For the text-containing cell, return its midpoint in (x, y) coordinate format. 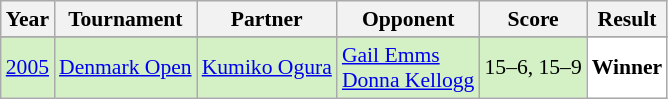
Kumiko Ogura (267, 68)
2005 (28, 68)
Opponent (408, 19)
15–6, 15–9 (532, 68)
Tournament (126, 19)
Winner (628, 68)
Score (532, 19)
Denmark Open (126, 68)
Partner (267, 19)
Gail Emms Donna Kellogg (408, 68)
Year (28, 19)
Result (628, 19)
